Find where the given text appears and provide that cell's center as (x, y) coordinate. 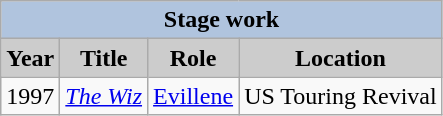
US Touring Revival (341, 96)
Stage work (222, 20)
Location (341, 58)
Evillene (194, 96)
The Wiz (104, 96)
1997 (30, 96)
Role (194, 58)
Year (30, 58)
Title (104, 58)
